Return (x, y) of the center of cell containing provided text 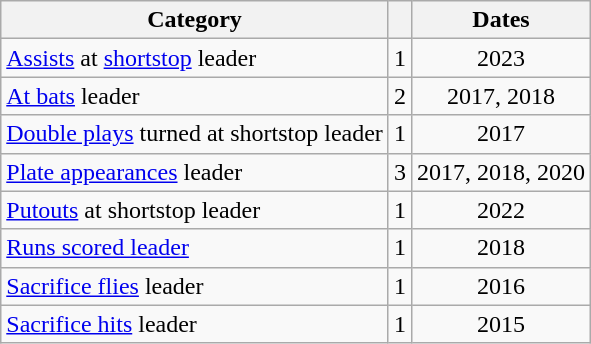
At bats leader (195, 96)
2022 (500, 210)
Plate appearances leader (195, 172)
2017, 2018 (500, 96)
3 (400, 172)
2 (400, 96)
Dates (500, 20)
Sacrifice flies leader (195, 286)
2018 (500, 248)
2023 (500, 58)
Category (195, 20)
Putouts at shortstop leader (195, 210)
Runs scored leader (195, 248)
Double plays turned at shortstop leader (195, 134)
2015 (500, 324)
2017, 2018, 2020 (500, 172)
Assists at shortstop leader (195, 58)
2016 (500, 286)
Sacrifice hits leader (195, 324)
2017 (500, 134)
